From the cell containing the given text, extract its center point as [X, Y] coordinate. 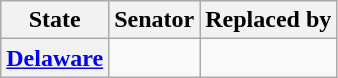
State [55, 20]
Delaware [55, 58]
Replaced by [268, 20]
Senator [154, 20]
